Find where the given text appears and provide that cell's center as (X, Y) coordinate. 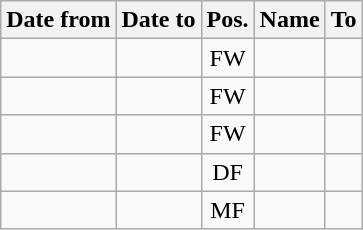
Name (290, 20)
MF (228, 210)
DF (228, 172)
Date to (158, 20)
Pos. (228, 20)
Date from (58, 20)
To (344, 20)
